Find where the given text appears and provide that cell's center as [x, y] coordinate. 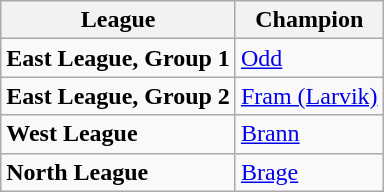
Fram (Larvik) [309, 96]
Brann [309, 134]
East League, Group 2 [118, 96]
West League [118, 134]
Odd [309, 58]
League [118, 20]
North League [118, 172]
East League, Group 1 [118, 58]
Champion [309, 20]
Brage [309, 172]
